From the cell containing the given text, extract its center point as [x, y] coordinate. 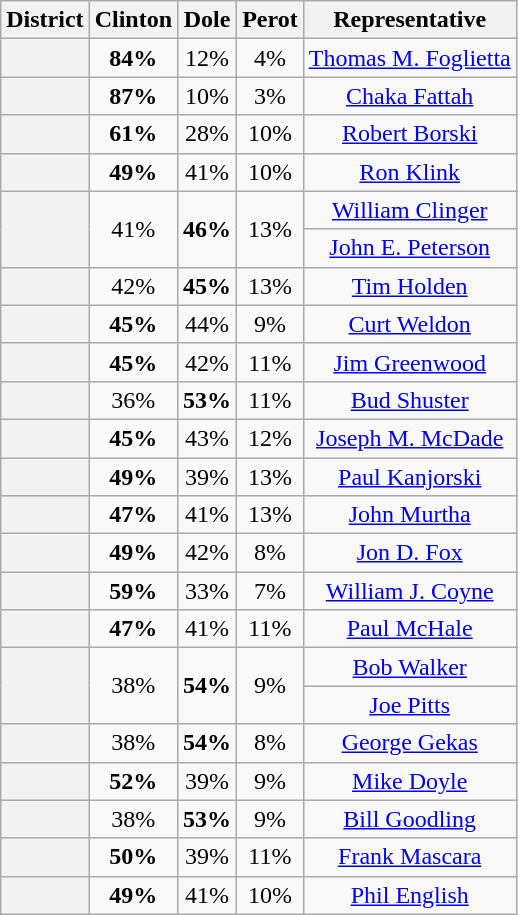
52% [133, 781]
59% [133, 591]
William Clinger [410, 210]
Clinton [133, 20]
Tim Holden [410, 286]
John E. Peterson [410, 248]
William J. Coyne [410, 591]
7% [270, 591]
Bob Walker [410, 667]
Paul Kanjorski [410, 477]
33% [208, 591]
4% [270, 58]
28% [208, 134]
Joseph M. McDade [410, 438]
Jim Greenwood [410, 362]
Ron Klink [410, 172]
36% [133, 400]
Joe Pitts [410, 705]
Robert Borski [410, 134]
Dole [208, 20]
44% [208, 324]
Phil English [410, 895]
Curt Weldon [410, 324]
46% [208, 229]
Thomas M. Foglietta [410, 58]
John Murtha [410, 515]
87% [133, 96]
43% [208, 438]
District [45, 20]
George Gekas [410, 743]
3% [270, 96]
Paul McHale [410, 629]
Frank Mascara [410, 857]
Bill Goodling [410, 819]
Chaka Fattah [410, 96]
61% [133, 134]
Mike Doyle [410, 781]
Bud Shuster [410, 400]
Representative [410, 20]
Perot [270, 20]
Jon D. Fox [410, 553]
50% [133, 857]
84% [133, 58]
